Pinpoint the cell where the given text exists, returning its (X, Y) midpoint coordinate. 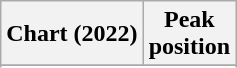
Peakposition (189, 34)
Chart (2022) (72, 34)
